Return [x, y] of the center of cell containing provided text 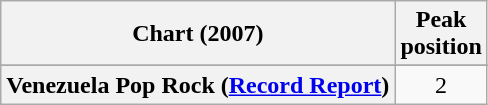
Chart (2007) [198, 34]
Peakposition [441, 34]
2 [441, 85]
Venezuela Pop Rock (Record Report) [198, 85]
